Capture the cell that displays the provided text and extract its [X, Y] central coordinate. 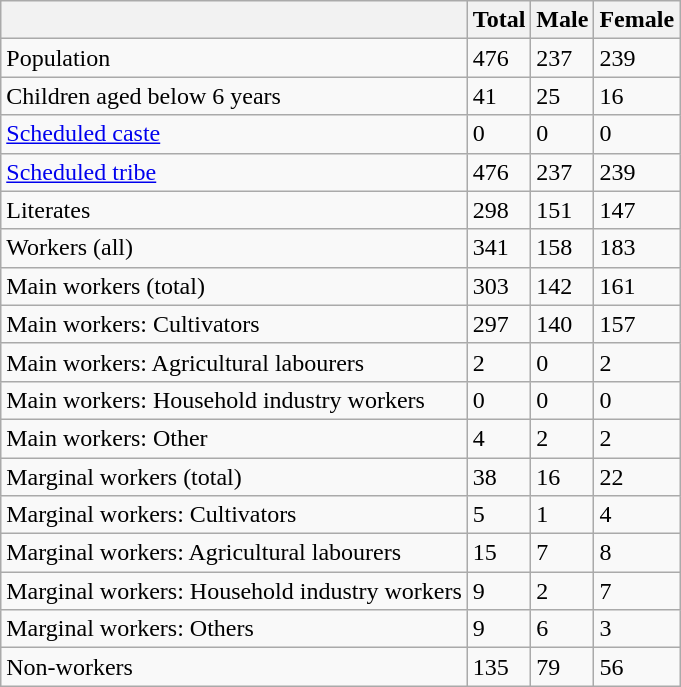
3 [637, 629]
6 [562, 629]
157 [637, 324]
Non-workers [234, 667]
Marginal workers: Cultivators [234, 515]
Marginal workers: Agricultural labourers [234, 553]
Main workers: Household industry workers [234, 400]
142 [562, 286]
341 [499, 248]
8 [637, 553]
Female [637, 20]
Scheduled tribe [234, 172]
5 [499, 515]
Population [234, 58]
Main workers: Cultivators [234, 324]
Male [562, 20]
38 [499, 477]
Main workers: Agricultural labourers [234, 362]
22 [637, 477]
303 [499, 286]
25 [562, 96]
1 [562, 515]
183 [637, 248]
Main workers (total) [234, 286]
Scheduled caste [234, 134]
Children aged below 6 years [234, 96]
135 [499, 667]
Main workers: Other [234, 438]
Literates [234, 210]
Marginal workers (total) [234, 477]
298 [499, 210]
Marginal workers: Others [234, 629]
Workers (all) [234, 248]
Marginal workers: Household industry workers [234, 591]
147 [637, 210]
15 [499, 553]
79 [562, 667]
151 [562, 210]
140 [562, 324]
41 [499, 96]
297 [499, 324]
158 [562, 248]
56 [637, 667]
Total [499, 20]
161 [637, 286]
